For the text-containing cell, return its midpoint in [X, Y] coordinate format. 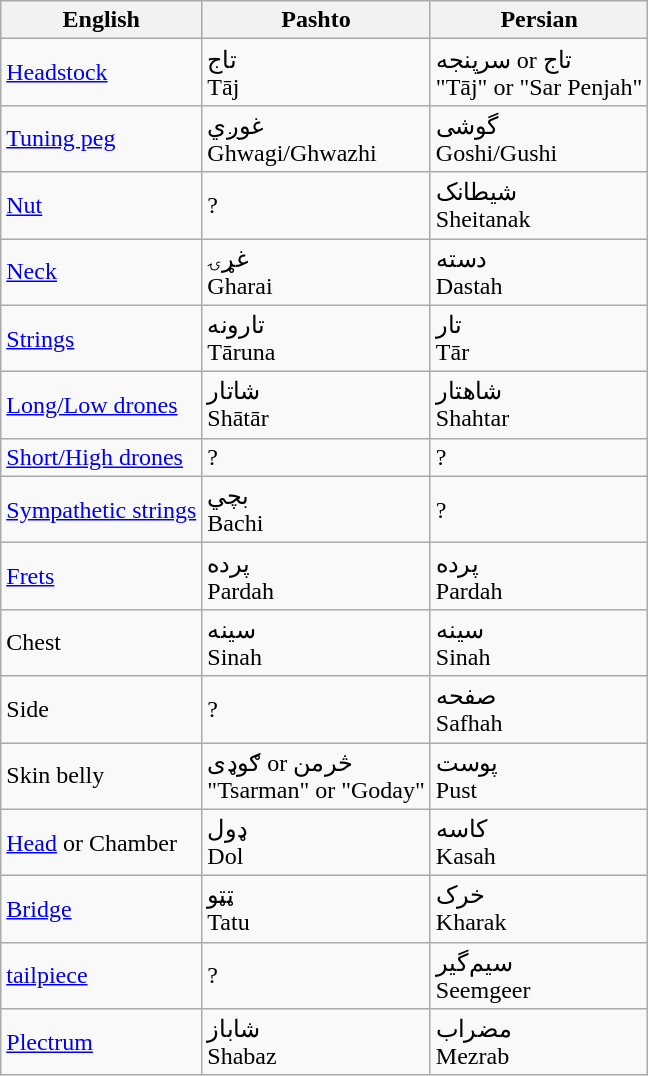
مضرابMezrab [539, 1042]
Plectrum [102, 1042]
English [102, 20]
غوږيGhwagi/Ghwazhi [316, 138]
Long/Low drones [102, 406]
Side [102, 710]
ډولDol [316, 842]
شیطانکSheitanak [539, 206]
صفحهSafhah [539, 710]
Headstock [102, 72]
خرکKharak [539, 910]
شاتارShātār [316, 406]
Sympathetic strings [102, 510]
Persian [539, 20]
شابازShabaz [316, 1042]
Skin belly [102, 776]
تارونهTāruna [316, 338]
Head or Chamber [102, 842]
Neck [102, 272]
Frets [102, 576]
Bridge [102, 910]
Tuning peg [102, 138]
غړۍGharai [316, 272]
پوستPust [539, 776]
Nut [102, 206]
ګوډی or څرمن"Tsarman" or "Goday" [316, 776]
Chest [102, 642]
کاسهKasah [539, 842]
ټټوTatu [316, 910]
Strings [102, 338]
Pashto [316, 20]
سیم‌گیرSeemgeer [539, 976]
تارTār [539, 338]
تاجTāj [316, 72]
سينهSinah [316, 642]
Short/High drones [102, 457]
دستهDastah [539, 272]
بچيBachi [316, 510]
tailpiece [102, 976]
سرپنجه or تاج"Tāj" or "Sar Penjah" [539, 72]
سینهSinah [539, 642]
گوشی‌Goshi/Gushi [539, 138]
شاهتارShahtar [539, 406]
